Detect which cell encompasses the target text, then output its [X, Y] center coordinate. 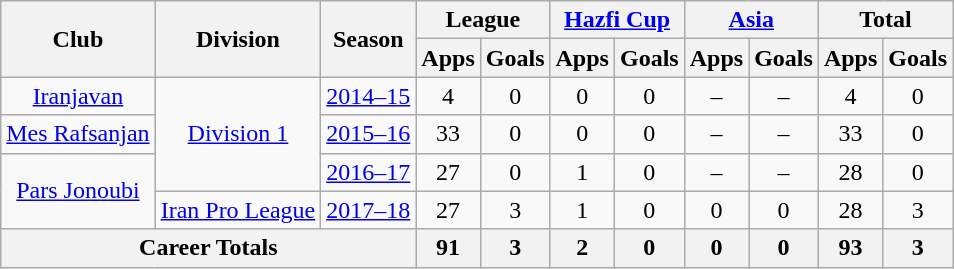
91 [448, 248]
Career Totals [208, 248]
League [483, 20]
2 [582, 248]
2017–18 [368, 210]
Season [368, 39]
2016–17 [368, 172]
2015–16 [368, 134]
2014–15 [368, 96]
Division 1 [238, 134]
Club [78, 39]
Asia [751, 20]
Pars Jonoubi [78, 191]
Iranjavan [78, 96]
Hazfi Cup [617, 20]
Division [238, 39]
93 [850, 248]
Mes Rafsanjan [78, 134]
Total [885, 20]
Iran Pro League [238, 210]
